Locate the cell with the specified text and output its (x, y) center coordinate. 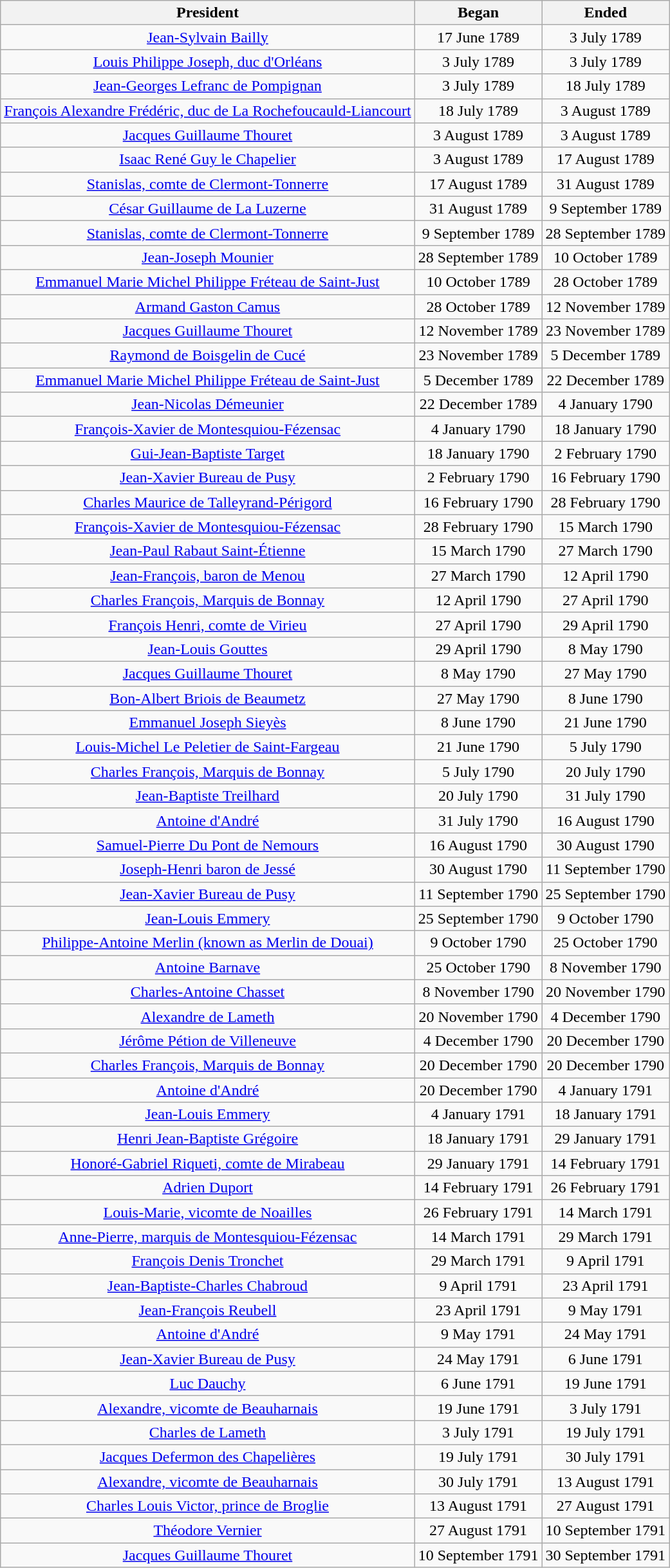
Honoré-Gabriel Riqueti, comte de Mirabeau (207, 1163)
César Guillaume de La Luzerne (207, 208)
François Alexandre Frédéric, duc de La Rochefoucauld-Liancourt (207, 111)
Joseph-Henri baron de Jessé (207, 870)
Charles Maurice de Talleyrand-Périgord (207, 502)
Bon-Albert Briois de Beaumetz (207, 698)
Charles Louis Victor, prince de Broglie (207, 1506)
Emmanuel Joseph Sieyès (207, 723)
Jean-Baptiste Treilhard (207, 796)
Jacques Defermon des Chapelières (207, 1457)
Armand Gaston Camus (207, 307)
17 June 1789 (478, 37)
Jean-Joseph Mounier (207, 257)
Charles de Lameth (207, 1432)
Henri Jean-Baptiste Grégoire (207, 1139)
Philippe-Antoine Merlin (known as Merlin de Douai) (207, 943)
Isaac René Guy le Chapelier (207, 160)
Adrien Duport (207, 1188)
Began (478, 13)
François Henri, comte de Virieu (207, 624)
Samuel-Pierre Du Pont de Nemours (207, 845)
Ended (606, 13)
Anne-Pierre, marquis de Montesquiou-Fézensac (207, 1237)
Jean-François Reubell (207, 1310)
Jean-François, baron de Menou (207, 576)
Jean-Georges Lefranc de Pompignan (207, 86)
Théodore Vernier (207, 1531)
Charles-Antoine Chasset (207, 992)
President (207, 13)
Jean-Nicolas Démeunier (207, 405)
Louis Philippe Joseph, duc d'Orléans (207, 62)
Louis-Michel Le Peletier de Saint-Fargeau (207, 747)
Jean-Sylvain Bailly (207, 37)
Alexandre de Lameth (207, 1016)
Gui-Jean-Baptiste Target (207, 453)
Jean-Baptiste-Charles Chabroud (207, 1286)
Jean-Paul Rabaut Saint-Étienne (207, 551)
Raymond de Boisgelin de Cucé (207, 356)
30 September 1791 (606, 1555)
François Denis Tronchet (207, 1261)
Luc Dauchy (207, 1383)
Jérôme Pétion de Villeneuve (207, 1041)
Jean-Louis Gouttes (207, 649)
Antoine Barnave (207, 967)
Louis-Marie, vicomte de Noailles (207, 1212)
